Detect which cell encompasses the target text, then output its [X, Y] center coordinate. 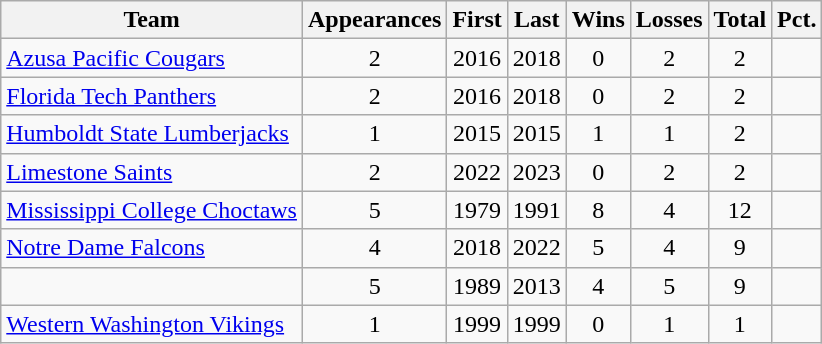
Humboldt State Lumberjacks [152, 134]
Last [536, 20]
Western Washington Vikings [152, 324]
Florida Tech Panthers [152, 96]
Mississippi College Choctaws [152, 210]
Notre Dame Falcons [152, 248]
1991 [536, 210]
Azusa Pacific Cougars [152, 58]
Losses [669, 20]
1989 [477, 286]
Limestone Saints [152, 172]
Wins [598, 20]
2023 [536, 172]
Pct. [797, 20]
First [477, 20]
12 [740, 210]
Total [740, 20]
8 [598, 210]
2013 [536, 286]
Appearances [374, 20]
1979 [477, 210]
Team [152, 20]
